Pinpoint the cell where the given text exists, returning its [x, y] midpoint coordinate. 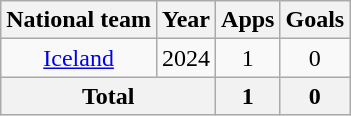
Goals [315, 20]
Total [108, 96]
National team [79, 20]
Year [186, 20]
Iceland [79, 58]
Apps [248, 20]
2024 [186, 58]
